Return (X, Y) of the center of cell containing provided text 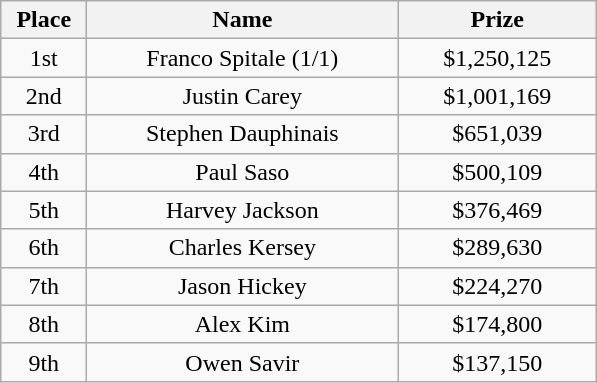
8th (44, 324)
5th (44, 210)
7th (44, 286)
$174,800 (498, 324)
3rd (44, 134)
Jason Hickey (242, 286)
$376,469 (498, 210)
Stephen Dauphinais (242, 134)
Harvey Jackson (242, 210)
Prize (498, 20)
$1,250,125 (498, 58)
Justin Carey (242, 96)
Paul Saso (242, 172)
Charles Kersey (242, 248)
$224,270 (498, 286)
$1,001,169 (498, 96)
$137,150 (498, 362)
9th (44, 362)
Name (242, 20)
Alex Kim (242, 324)
Place (44, 20)
6th (44, 248)
Owen Savir (242, 362)
Franco Spitale (1/1) (242, 58)
2nd (44, 96)
1st (44, 58)
4th (44, 172)
$651,039 (498, 134)
$500,109 (498, 172)
$289,630 (498, 248)
